Pinpoint the cell where the given text exists, returning its (x, y) midpoint coordinate. 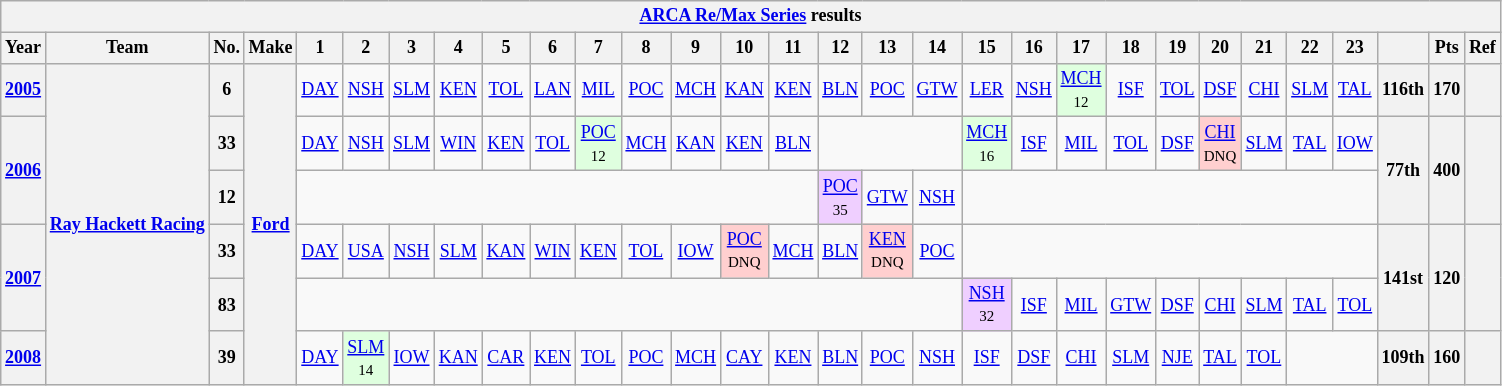
18 (1131, 48)
23 (1356, 48)
Team (127, 48)
MCH16 (987, 144)
11 (793, 48)
7 (598, 48)
2007 (24, 278)
CHIDNQ (1220, 144)
POC35 (840, 197)
NSH32 (987, 305)
SLM14 (366, 358)
141st (1403, 278)
LER (987, 90)
Ref (1483, 48)
109th (1403, 358)
LAN (553, 90)
20 (1220, 48)
Ford (270, 224)
9 (696, 48)
2006 (24, 170)
10 (744, 48)
17 (1081, 48)
116th (1403, 90)
Year (24, 48)
5 (506, 48)
NJE (1178, 358)
160 (1447, 358)
KENDNQ (887, 251)
MCH12 (1081, 90)
120 (1447, 278)
CAR (506, 358)
Ray Hackett Racing (127, 224)
83 (226, 305)
3 (412, 48)
22 (1310, 48)
21 (1264, 48)
16 (1034, 48)
ARCA Re/Max Series results (750, 16)
14 (937, 48)
170 (1447, 90)
Make (270, 48)
Pts (1447, 48)
13 (887, 48)
2008 (24, 358)
No. (226, 48)
400 (1447, 170)
POCDNQ (744, 251)
2 (366, 48)
4 (458, 48)
POC12 (598, 144)
8 (646, 48)
2005 (24, 90)
15 (987, 48)
19 (1178, 48)
77th (1403, 170)
1 (320, 48)
USA (366, 251)
CAY (744, 358)
39 (226, 358)
